Determine the (X, Y) coordinate at the center of the cell enclosing the given text.  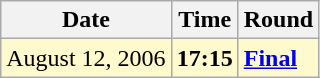
Round (278, 20)
August 12, 2006 (86, 58)
17:15 (204, 58)
Final (278, 58)
Date (86, 20)
Time (204, 20)
